Provide the [X, Y] coordinate of the cell's center where the given text is located.  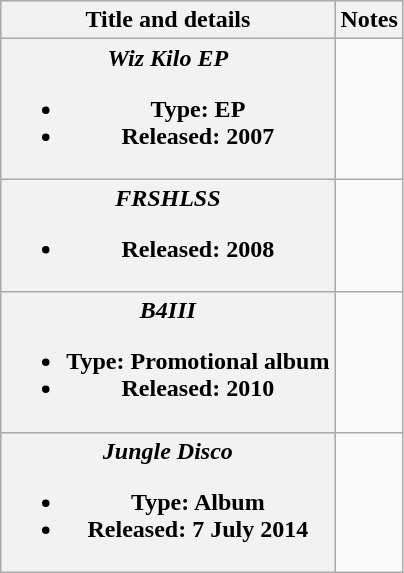
Wiz Kilo EPType: EPReleased: 2007 [168, 109]
B4IIIType: Promotional albumReleased: 2010 [168, 362]
Title and details [168, 20]
Notes [369, 20]
FRSHLSSReleased: 2008 [168, 236]
Jungle Disco Type: AlbumReleased: 7 July 2014 [168, 502]
